Scan for the cell matching the given text and deliver its [X, Y] coordinate at center. 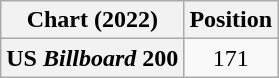
Position [231, 20]
171 [231, 58]
Chart (2022) [92, 20]
US Billboard 200 [92, 58]
